Search for the cell housing the specified text and yield its [x, y] center coordinate. 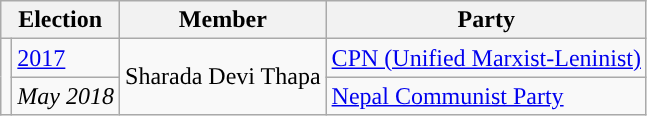
Sharada Devi Thapa [224, 77]
Election [60, 20]
May 2018 [66, 96]
2017 [66, 58]
Member [224, 20]
CPN (Unified Marxist-Leninist) [486, 58]
Nepal Communist Party [486, 96]
Party [486, 20]
